Determine the (x, y) coordinate at the center of the cell enclosing the given text.  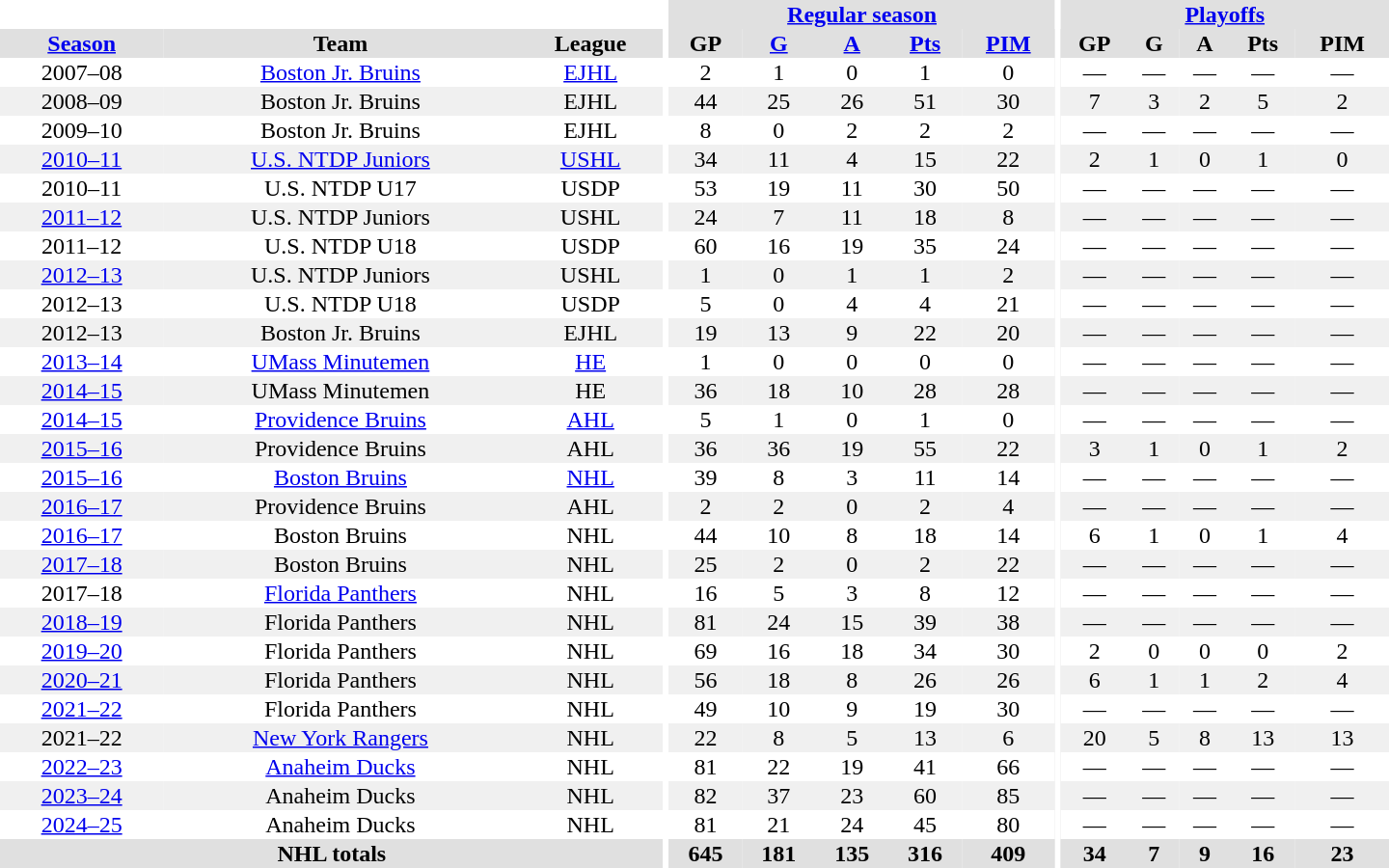
35 (925, 246)
49 (706, 709)
645 (706, 854)
80 (1009, 825)
Playoffs (1225, 14)
316 (925, 854)
409 (1009, 854)
2013–14 (81, 362)
2018–19 (81, 622)
85 (1009, 796)
Regular season (862, 14)
2022–23 (81, 767)
League (590, 43)
Season (81, 43)
69 (706, 651)
2019–20 (81, 651)
Team (340, 43)
2008–09 (81, 101)
U.S. NTDP U17 (340, 188)
53 (706, 188)
2023–24 (81, 796)
NHL totals (332, 854)
2009–10 (81, 130)
38 (1009, 622)
82 (706, 796)
135 (852, 854)
New York Rangers (340, 738)
66 (1009, 767)
2020–21 (81, 680)
2007–08 (81, 72)
56 (706, 680)
181 (778, 854)
45 (925, 825)
41 (925, 767)
50 (1009, 188)
12 (1009, 593)
51 (925, 101)
2024–25 (81, 825)
55 (925, 448)
37 (778, 796)
